Search for the cell housing the specified text and yield its (X, Y) center coordinate. 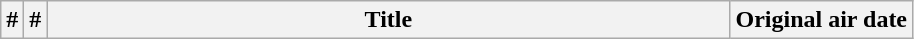
Original air date (822, 20)
Title (388, 20)
